Identify which cell holds the provided text, then report its [x, y] central coordinate. 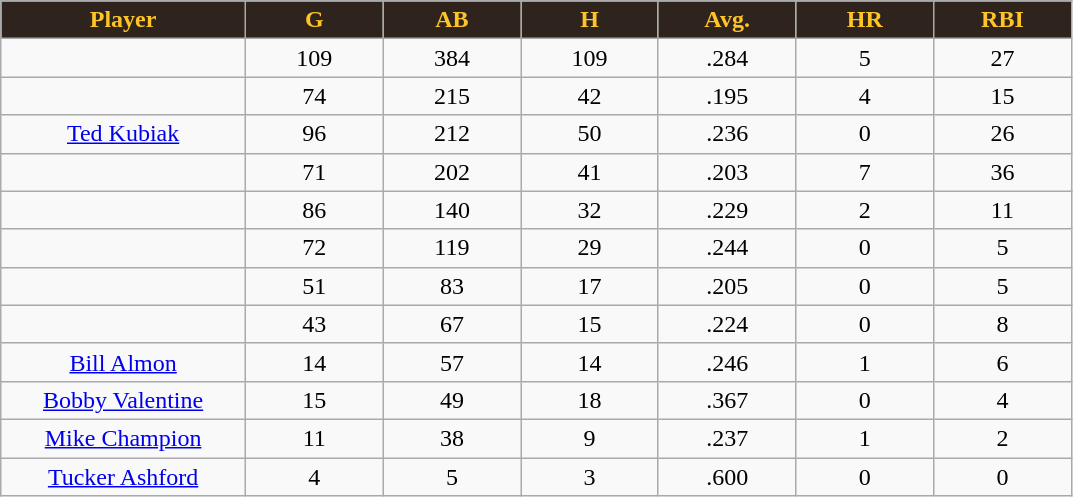
17 [590, 286]
.600 [727, 477]
Tucker Ashford [124, 477]
.229 [727, 210]
HR [865, 20]
.367 [727, 400]
G [314, 20]
43 [314, 324]
49 [452, 400]
.205 [727, 286]
Player [124, 20]
212 [452, 134]
27 [1003, 58]
36 [1003, 172]
AB [452, 20]
Bobby Valentine [124, 400]
42 [590, 96]
72 [314, 248]
119 [452, 248]
74 [314, 96]
.244 [727, 248]
50 [590, 134]
.203 [727, 172]
29 [590, 248]
.195 [727, 96]
18 [590, 400]
26 [1003, 134]
96 [314, 134]
Avg. [727, 20]
.246 [727, 362]
.284 [727, 58]
67 [452, 324]
41 [590, 172]
71 [314, 172]
140 [452, 210]
Bill Almon [124, 362]
86 [314, 210]
.236 [727, 134]
RBI [1003, 20]
8 [1003, 324]
51 [314, 286]
H [590, 20]
9 [590, 438]
38 [452, 438]
384 [452, 58]
.237 [727, 438]
Mike Champion [124, 438]
7 [865, 172]
6 [1003, 362]
Ted Kubiak [124, 134]
83 [452, 286]
57 [452, 362]
32 [590, 210]
202 [452, 172]
.224 [727, 324]
3 [590, 477]
215 [452, 96]
